Identify which cell holds the provided text, then report its [x, y] central coordinate. 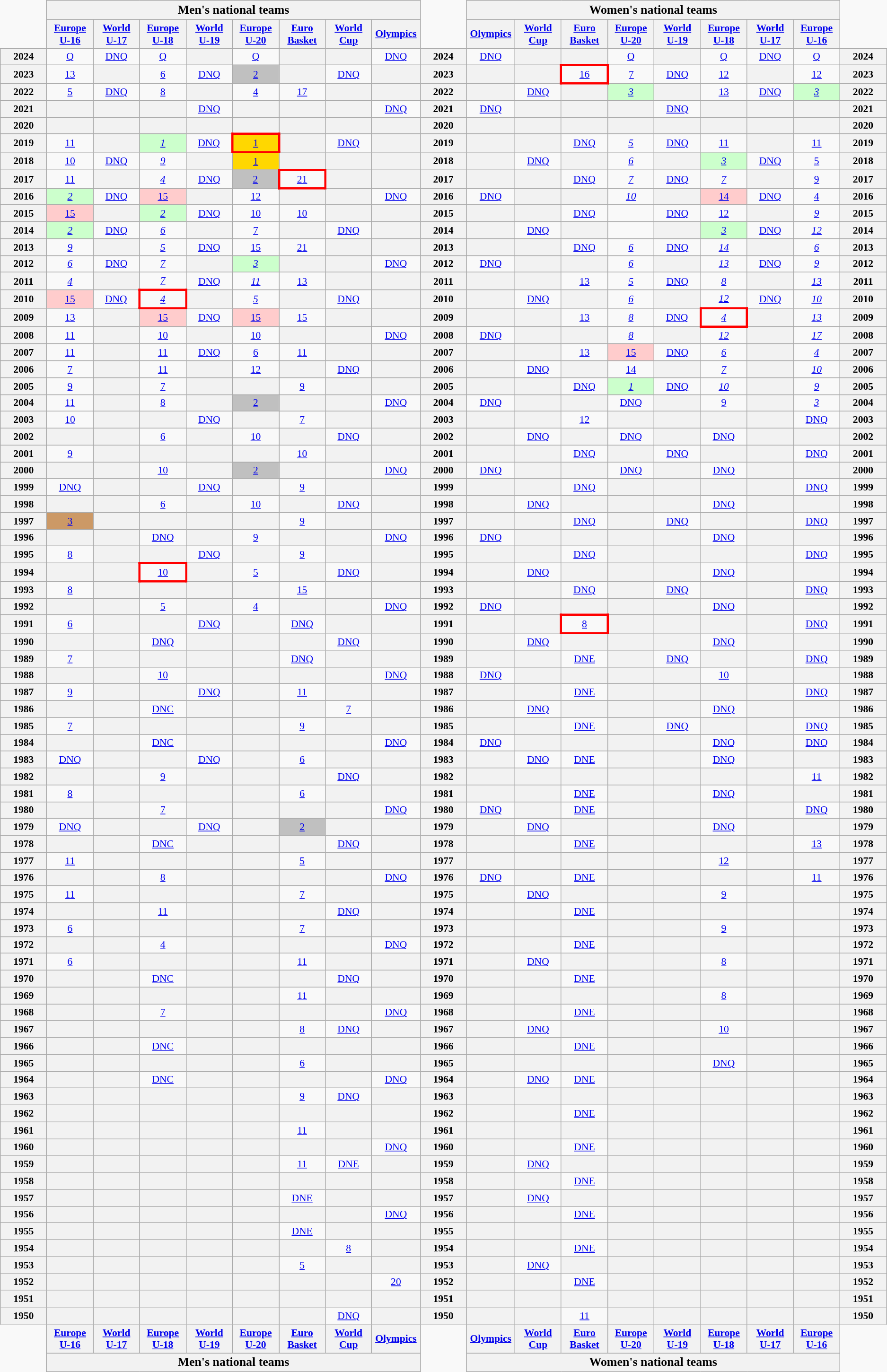
16 [584, 75]
20 [396, 1282]
